Provide the (x, y) coordinate of the cell's center where the given text is located.  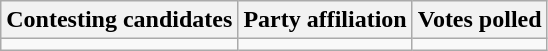
Votes polled (480, 20)
Party affiliation (325, 20)
Contesting candidates (120, 20)
